Search for the cell housing the specified text and yield its [x, y] center coordinate. 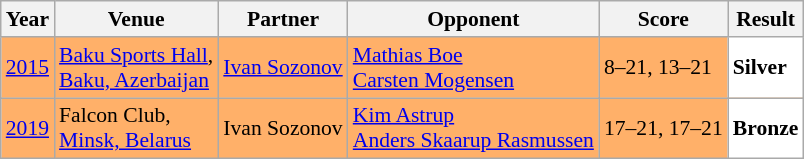
Year [28, 19]
Result [766, 19]
17–21, 17–21 [664, 128]
Baku Sports Hall,Baku, Azerbaijan [136, 68]
Venue [136, 19]
Bronze [766, 128]
2019 [28, 128]
2015 [28, 68]
Mathias Boe Carsten Mogensen [474, 68]
Silver [766, 68]
Score [664, 19]
Opponent [474, 19]
8–21, 13–21 [664, 68]
Partner [282, 19]
Kim Astrup Anders Skaarup Rasmussen [474, 128]
Falcon Club,Minsk, Belarus [136, 128]
